Determine the (X, Y) coordinate at the center of the cell enclosing the given text.  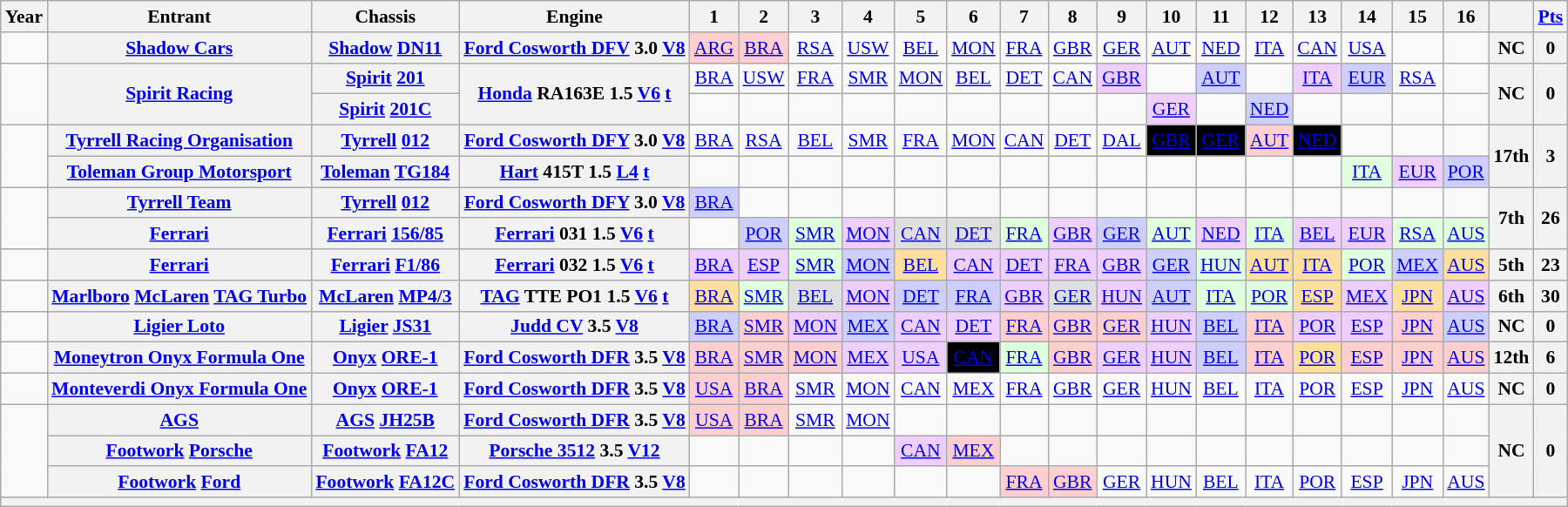
4 (868, 17)
Ferrari 156/85 (385, 234)
30 (1551, 296)
Shadow DN11 (385, 48)
14 (1367, 17)
Year (24, 17)
Tyrrell Team (179, 203)
Monteverdi Onyx Formula One (179, 389)
Engine (575, 17)
Honda RA163E 1.5 V6 t (575, 94)
Footwork Ford (179, 483)
AGS JH25B (385, 420)
9 (1122, 17)
2 (764, 17)
DAL (1122, 141)
Porsche 3512 3.5 V12 (575, 451)
7 (1024, 17)
Hart 415T 1.5 L4 t (575, 172)
Tyrrell Racing Organisation (179, 141)
15 (1417, 17)
Spirit Racing (179, 94)
5 (922, 17)
TAG TTE PO1 1.5 V6 t (575, 296)
12 (1269, 17)
ARG (714, 48)
Spirit 201 (385, 78)
6th (1512, 296)
5th (1512, 265)
17th (1512, 157)
Moneytron Onyx Formula One (179, 358)
Chassis (385, 17)
23 (1551, 265)
Marlboro McLaren TAG Turbo (179, 296)
AGS (179, 420)
Ligier JS31 (385, 327)
Footwork FA12 (385, 451)
1 (714, 17)
Spirit 201C (385, 110)
Ligier Loto (179, 327)
Toleman Group Motorsport (179, 172)
12th (1512, 358)
11 (1221, 17)
8 (1072, 17)
7th (1512, 218)
Ferrari 031 1.5 V6 t (575, 234)
Judd CV 3.5 V8 (575, 327)
13 (1317, 17)
Entrant (179, 17)
Ferrari F1/86 (385, 265)
26 (1551, 218)
Toleman TG184 (385, 172)
16 (1465, 17)
Ferrari 032 1.5 V6 t (575, 265)
Footwork FA12C (385, 483)
Ford Cosworth DFV 3.0 V8 (575, 48)
Shadow Cars (179, 48)
Pts (1551, 17)
10 (1171, 17)
McLaren MP4/3 (385, 296)
Footwork Porsche (179, 451)
